Return the (x, y) coordinate for the center point of the cell that contains the specified text.  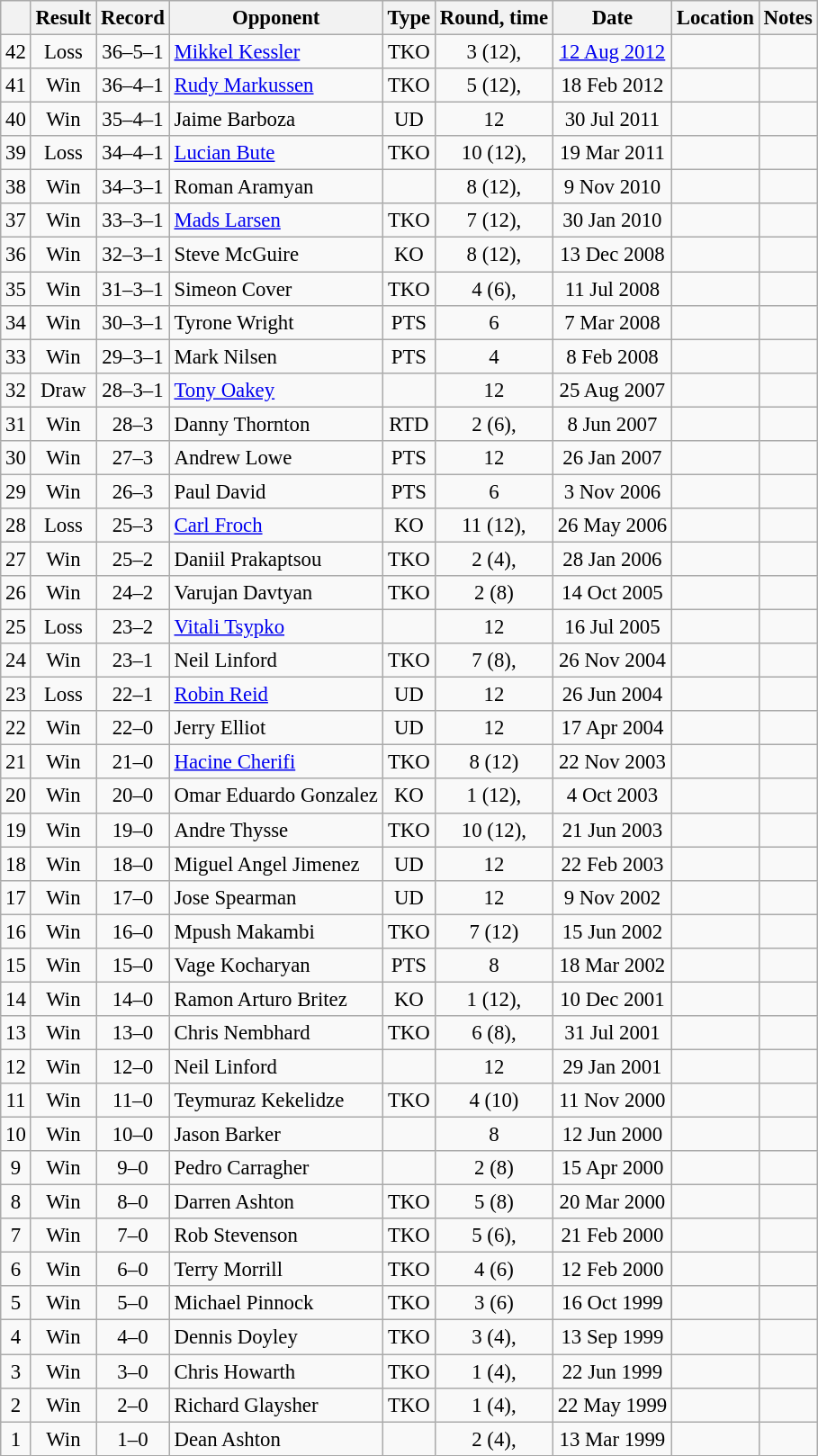
34 (16, 322)
20–0 (133, 796)
31 Jul 2001 (612, 1033)
21–0 (133, 762)
7 (16, 1236)
8 (12) (495, 762)
22 Feb 2003 (612, 864)
30–3–1 (133, 322)
24 (16, 661)
39 (16, 153)
29–3–1 (133, 356)
Mikkel Kessler (275, 52)
5 (12), (495, 85)
9 Nov 2002 (612, 897)
31–3–1 (133, 289)
35 (16, 289)
35–4–1 (133, 120)
28–3 (133, 424)
RTD (409, 424)
5 (8) (495, 1202)
Tony Oakey (275, 390)
3 Nov 2006 (612, 491)
9 (16, 1168)
Chris Howarth (275, 1371)
Type (409, 18)
Vage Kocharyan (275, 966)
13 Dec 2008 (612, 255)
4 (6) (495, 1270)
11–0 (133, 1101)
27–3 (133, 458)
Rudy Markussen (275, 85)
13 Sep 1999 (612, 1337)
Draw (63, 390)
23–2 (133, 627)
Vitali Tsypko (275, 627)
27 (16, 559)
Mads Larsen (275, 220)
15 (16, 966)
18 (16, 864)
18 Mar 2002 (612, 966)
30 Jul 2011 (612, 120)
10 (16, 1135)
5 (16, 1304)
13 (16, 1033)
36 (16, 255)
28 Jan 2006 (612, 559)
28–3–1 (133, 390)
22 (16, 728)
Omar Eduardo Gonzalez (275, 796)
22–0 (133, 728)
11 (12), (495, 526)
Location (715, 18)
8–0 (133, 1202)
2–0 (133, 1405)
8 Feb 2008 (612, 356)
Opponent (275, 18)
38 (16, 187)
13 Mar 1999 (612, 1439)
30 Jan 2010 (612, 220)
3 (6) (495, 1304)
16 (16, 931)
37 (16, 220)
28 (16, 526)
4 Oct 2003 (612, 796)
18 Feb 2012 (612, 85)
Teymuraz Kekelidze (275, 1101)
33–3–1 (133, 220)
Mark Nilsen (275, 356)
19–0 (133, 830)
1 (16, 1439)
29 (16, 491)
14–0 (133, 999)
Jason Barker (275, 1135)
6 (8), (495, 1033)
22 Nov 2003 (612, 762)
25–3 (133, 526)
Simeon Cover (275, 289)
17 (16, 897)
42 (16, 52)
9–0 (133, 1168)
26 Jan 2007 (612, 458)
Darren Ashton (275, 1202)
1–0 (133, 1439)
Roman Aramyan (275, 187)
Dean Ashton (275, 1439)
12 Jun 2000 (612, 1135)
7 (8), (495, 661)
11 Jul 2008 (612, 289)
11 (16, 1101)
7–0 (133, 1236)
2 (6), (495, 424)
13–0 (133, 1033)
21 Jun 2003 (612, 830)
7 (12), (495, 220)
4 (10) (495, 1101)
12 Aug 2012 (612, 52)
Lucian Bute (275, 153)
11 Nov 2000 (612, 1101)
17 Apr 2004 (612, 728)
16–0 (133, 931)
4 (6), (495, 289)
12–0 (133, 1066)
22–1 (133, 695)
Andrew Lowe (275, 458)
4–0 (133, 1337)
22 May 1999 (612, 1405)
Danny Thornton (275, 424)
24–2 (133, 593)
33 (16, 356)
Record (133, 18)
Steve McGuire (275, 255)
7 (12) (495, 931)
5–0 (133, 1304)
Mpush Makambi (275, 931)
Jaime Barboza (275, 120)
Chris Nembhard (275, 1033)
40 (16, 120)
6–0 (133, 1270)
26 Jun 2004 (612, 695)
22 Jun 1999 (612, 1371)
34–3–1 (133, 187)
3 (12), (495, 52)
21 Feb 2000 (612, 1236)
Pedro Carragher (275, 1168)
19 (16, 830)
25 (16, 627)
3 (4), (495, 1337)
41 (16, 85)
Ramon Arturo Britez (275, 999)
3–0 (133, 1371)
36–4–1 (133, 85)
Michael Pinnock (275, 1304)
21 (16, 762)
26 (16, 593)
Round, time (495, 18)
3 (16, 1371)
15 Jun 2002 (612, 931)
32 (16, 390)
31 (16, 424)
14 Oct 2005 (612, 593)
15 Apr 2000 (612, 1168)
32–3–1 (133, 255)
25–2 (133, 559)
Paul David (275, 491)
34–4–1 (133, 153)
26 May 2006 (612, 526)
Notes (788, 18)
14 (16, 999)
10–0 (133, 1135)
15–0 (133, 966)
2 (16, 1405)
10 Dec 2001 (612, 999)
5 (6), (495, 1236)
18–0 (133, 864)
Jerry Elliot (275, 728)
16 Jul 2005 (612, 627)
Miguel Angel Jimenez (275, 864)
Daniil Prakaptsou (275, 559)
9 Nov 2010 (612, 187)
Carl Froch (275, 526)
20 (16, 796)
8 Jun 2007 (612, 424)
7 Mar 2008 (612, 322)
19 Mar 2011 (612, 153)
16 Oct 1999 (612, 1304)
20 Mar 2000 (612, 1202)
Andre Thysse (275, 830)
Jose Spearman (275, 897)
17–0 (133, 897)
23 (16, 695)
29 Jan 2001 (612, 1066)
Tyrone Wright (275, 322)
Terry Morrill (275, 1270)
26–3 (133, 491)
23–1 (133, 661)
Rob Stevenson (275, 1236)
Dennis Doyley (275, 1337)
Robin Reid (275, 695)
Result (63, 18)
26 Nov 2004 (612, 661)
25 Aug 2007 (612, 390)
30 (16, 458)
Richard Glaysher (275, 1405)
Date (612, 18)
36–5–1 (133, 52)
Hacine Cherifi (275, 762)
12 Feb 2000 (612, 1270)
Varujan Davtyan (275, 593)
